Capture the cell that displays the provided text and extract its [x, y] central coordinate. 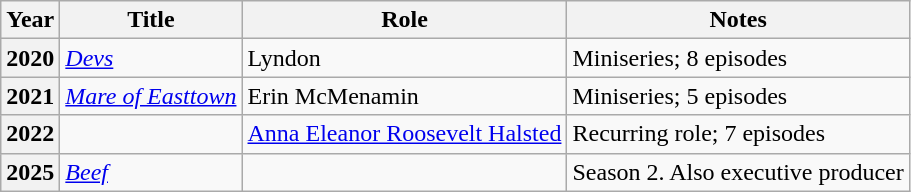
2021 [30, 96]
Recurring role; 7 episodes [738, 134]
Role [404, 20]
Erin McMenamin [404, 96]
2022 [30, 134]
Lyndon [404, 58]
Season 2. Also executive producer [738, 172]
Devs [151, 58]
2025 [30, 172]
Year [30, 20]
Mare of Easttown [151, 96]
Title [151, 20]
Miniseries; 8 episodes [738, 58]
Miniseries; 5 episodes [738, 96]
Beef [151, 172]
2020 [30, 58]
Notes [738, 20]
Anna Eleanor Roosevelt Halsted [404, 134]
